Capture the cell that displays the provided text and extract its (x, y) central coordinate. 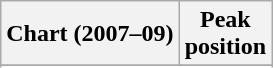
Peakposition (225, 34)
Chart (2007–09) (90, 34)
